Search for the cell housing the specified text and yield its (x, y) center coordinate. 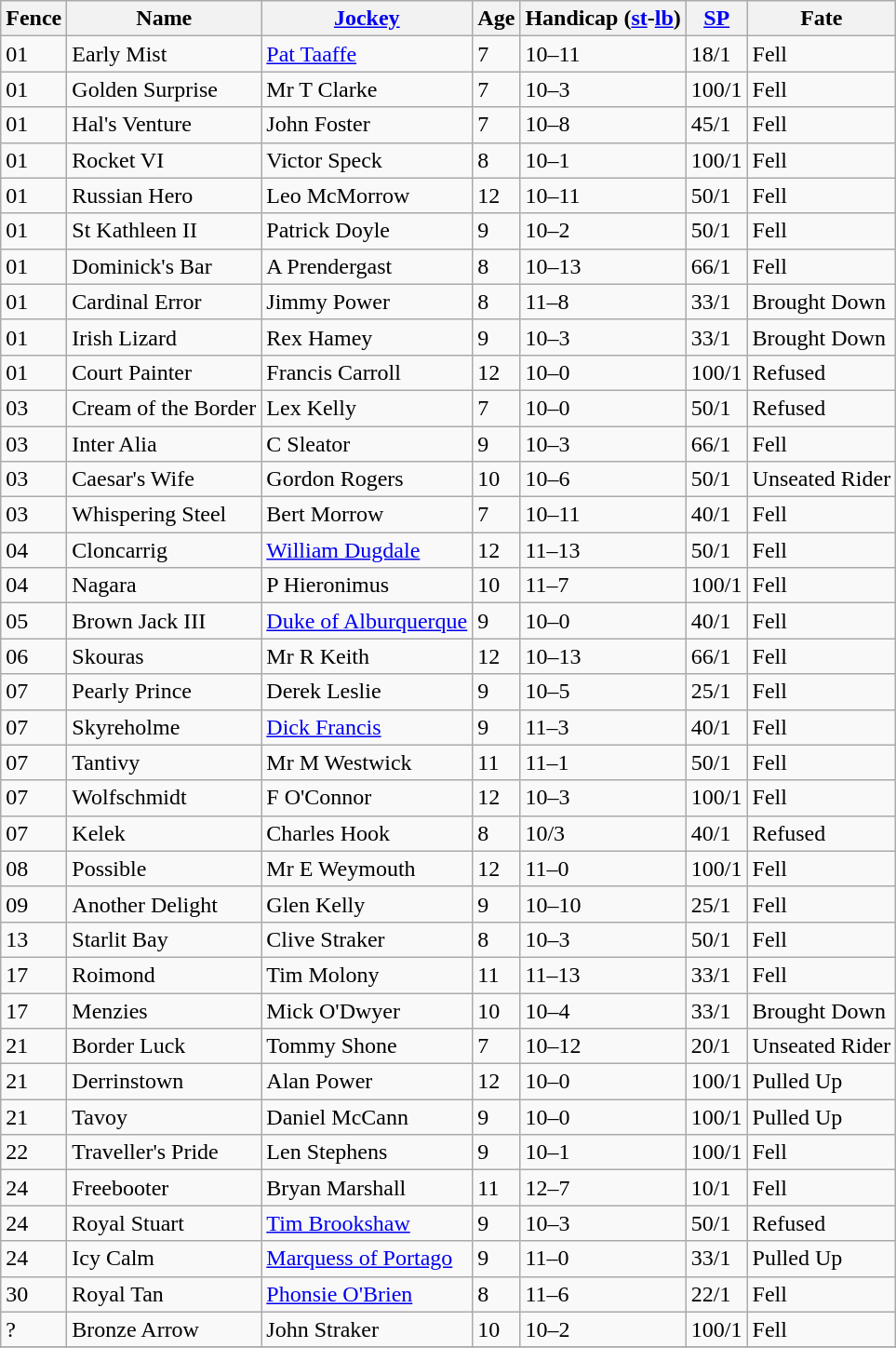
Court Painter (164, 372)
Wolfschmidt (164, 798)
Menzies (164, 1010)
Derrinstown (164, 1082)
Marquess of Portago (367, 1259)
Handicap (st-lb) (603, 19)
Early Mist (164, 54)
Tantivy (164, 762)
Skouras (164, 656)
Cloncarrig (164, 550)
Freebooter (164, 1188)
10–6 (603, 479)
18/1 (716, 54)
Jockey (367, 19)
C Sleator (367, 444)
Mick O'Dwyer (367, 1010)
Daniel McCann (367, 1117)
05 (33, 621)
John Straker (367, 1329)
Starlit Bay (164, 939)
Kelek (164, 833)
Len Stephens (367, 1153)
Fate (822, 19)
11–3 (603, 727)
Patrick Doyle (367, 231)
Nagara (164, 586)
Caesar's Wife (164, 479)
Tim Brookshaw (367, 1223)
Mr E Weymouth (367, 869)
Royal Stuart (164, 1223)
Francis Carroll (367, 372)
Name (164, 19)
Border Luck (164, 1046)
Alan Power (367, 1082)
10–8 (603, 125)
Royal Tan (164, 1294)
13 (33, 939)
06 (33, 656)
Dominick's Bar (164, 266)
Derek Leslie (367, 692)
William Dugdale (367, 550)
Irish Lizard (164, 337)
Bryan Marshall (367, 1188)
SP (716, 19)
Mr T Clarke (367, 89)
11–7 (603, 586)
Tommy Shone (367, 1046)
Fence (33, 19)
Possible (164, 869)
P Hieronimus (367, 586)
08 (33, 869)
22 (33, 1153)
30 (33, 1294)
10–12 (603, 1046)
10–10 (603, 904)
Traveller's Pride (164, 1153)
F O'Connor (367, 798)
Duke of Alburquerque (367, 621)
11–6 (603, 1294)
Gordon Rogers (367, 479)
Clive Straker (367, 939)
Pearly Prince (164, 692)
Victor Speck (367, 160)
Roimond (164, 975)
Icy Calm (164, 1259)
Leo McMorrow (367, 195)
Mr M Westwick (367, 762)
10/3 (603, 833)
45/1 (716, 125)
Another Delight (164, 904)
Mr R Keith (367, 656)
Rex Hamey (367, 337)
Pat Taaffe (367, 54)
St Kathleen II (164, 231)
Bronze Arrow (164, 1329)
Lex Kelly (367, 408)
10/1 (716, 1188)
10–5 (603, 692)
John Foster (367, 125)
11–8 (603, 302)
Tavoy (164, 1117)
10–4 (603, 1010)
? (33, 1329)
Tim Molony (367, 975)
Russian Hero (164, 195)
20/1 (716, 1046)
Dick Francis (367, 727)
Cardinal Error (164, 302)
A Prendergast (367, 266)
Phonsie O'Brien (367, 1294)
Whispering Steel (164, 515)
09 (33, 904)
Age (497, 19)
Glen Kelly (367, 904)
Golden Surprise (164, 89)
Bert Morrow (367, 515)
Jimmy Power (367, 302)
12–7 (603, 1188)
11–1 (603, 762)
Cream of the Border (164, 408)
22/1 (716, 1294)
Rocket VI (164, 160)
Inter Alia (164, 444)
Skyreholme (164, 727)
Hal's Venture (164, 125)
Charles Hook (367, 833)
Brown Jack III (164, 621)
